For the text-containing cell, return its midpoint in [X, Y] coordinate format. 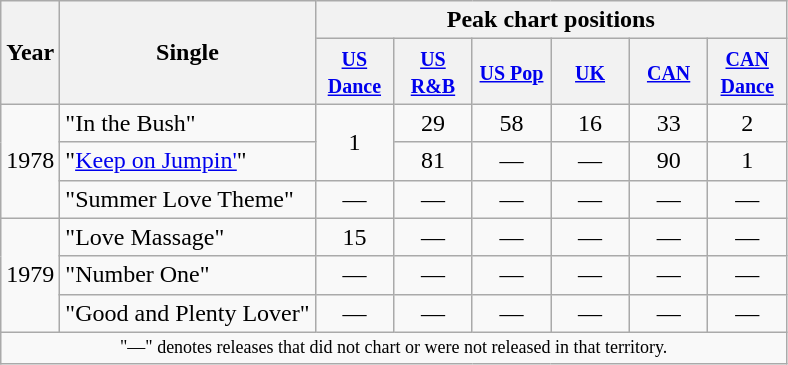
"Love Massage" [188, 237]
"In the Bush" [188, 123]
16 [590, 123]
US Pop [512, 72]
Single [188, 52]
58 [512, 123]
"Good and Plenty Lover" [188, 313]
29 [434, 123]
CAN [668, 72]
UK [590, 72]
CAN Dance [748, 72]
15 [354, 237]
90 [668, 161]
"Summer Love Theme" [188, 199]
"—" denotes releases that did not chart or were not released in that territory. [394, 348]
33 [668, 123]
"Keep on Jumpin'" [188, 161]
"Number One" [188, 275]
1978 [30, 161]
Peak chart positions [550, 20]
US Dance [354, 72]
2 [748, 123]
1979 [30, 275]
US R&B [434, 72]
Year [30, 52]
81 [434, 161]
